Find where the given text appears and provide that cell's center as [x, y] coordinate. 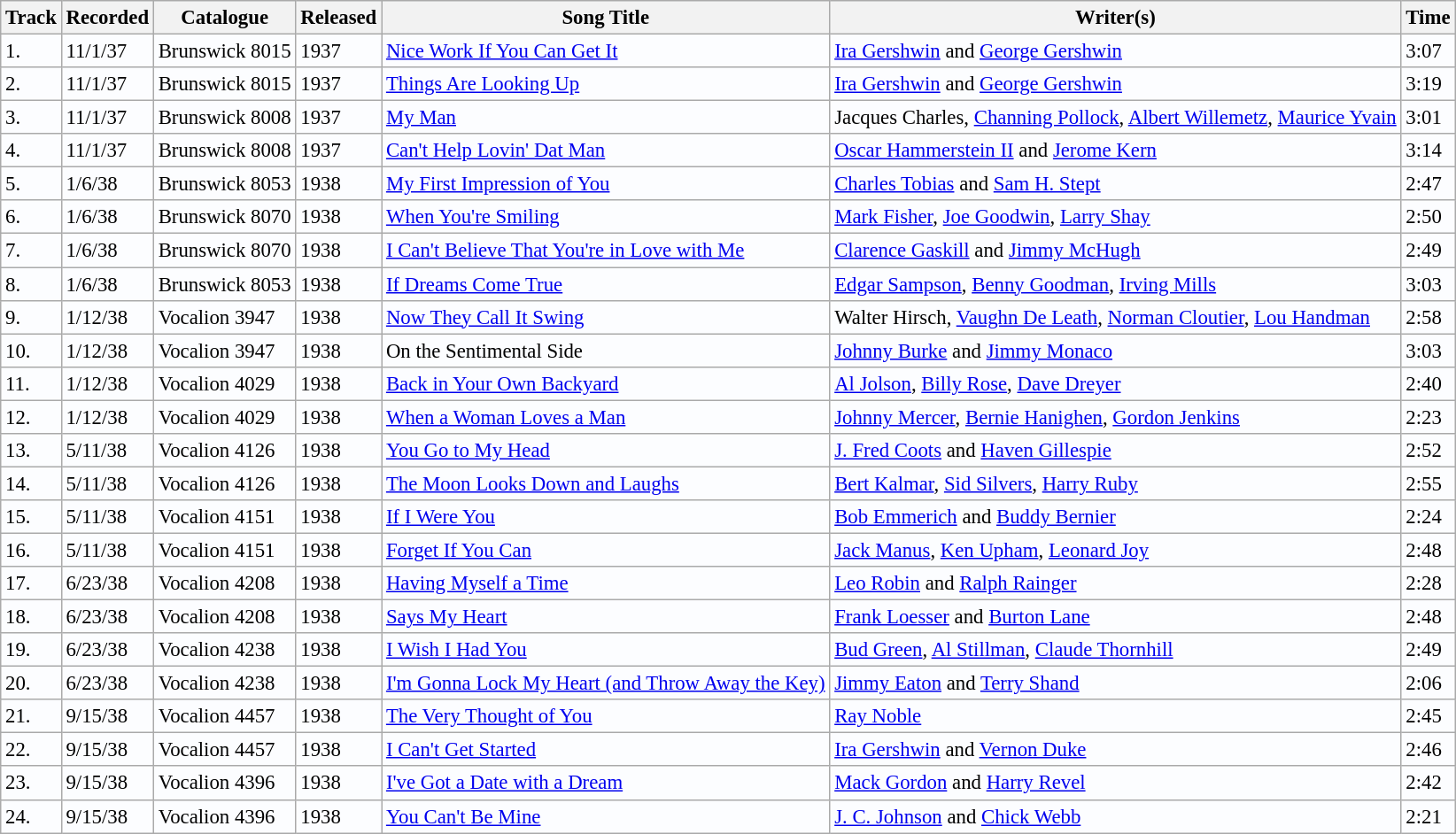
3. [31, 118]
21. [31, 716]
J. Fred Coots and Haven Gillespie [1116, 451]
22. [31, 750]
Writer(s) [1116, 18]
Al Jolson, Billy Rose, Dave Dreyer [1116, 383]
24. [31, 816]
2. [31, 84]
23. [31, 784]
Walter Hirsch, Vaughn De Leath, Norman Cloutier, Lou Handman [1116, 317]
On the Sentimental Side [606, 351]
Track [31, 18]
17. [31, 583]
6. [31, 217]
7. [31, 251]
3:07 [1428, 51]
2:45 [1428, 716]
3:19 [1428, 84]
The Moon Looks Down and Laughs [606, 483]
2:47 [1428, 184]
Bert Kalmar, Sid Silvers, Harry Ruby [1116, 483]
2:58 [1428, 317]
Johnny Mercer, Bernie Hanighen, Gordon Jenkins [1116, 417]
Oscar Hammerstein II and Jerome Kern [1116, 151]
You Go to My Head [606, 451]
Catalogue [225, 18]
Having Myself a Time [606, 583]
I Can't Believe That You're in Love with Me [606, 251]
If Dreams Come True [606, 284]
Nice Work If You Can Get It [606, 51]
Leo Robin and Ralph Rainger [1116, 583]
10. [31, 351]
2:28 [1428, 583]
Back in Your Own Backyard [606, 383]
I Can't Get Started [606, 750]
When You're Smiling [606, 217]
Now They Call It Swing [606, 317]
Bob Emmerich and Buddy Bernier [1116, 517]
Ray Noble [1116, 716]
Jimmy Eaton and Terry Shand [1116, 683]
2:21 [1428, 816]
I'm Gonna Lock My Heart (and Throw Away the Key) [606, 683]
2:52 [1428, 451]
When a Woman Loves a Man [606, 417]
Says My Heart [606, 617]
Bud Green, Al Stillman, Claude Thornhill [1116, 650]
The Very Thought of You [606, 716]
14. [31, 483]
13. [31, 451]
8. [31, 284]
20. [31, 683]
3:01 [1428, 118]
2:50 [1428, 217]
2:55 [1428, 483]
2:40 [1428, 383]
I've Got a Date with a Dream [606, 784]
Time [1428, 18]
1. [31, 51]
18. [31, 617]
2:06 [1428, 683]
19. [31, 650]
11. [31, 383]
Released [338, 18]
I Wish I Had You [606, 650]
9. [31, 317]
Jacques Charles, Channing Pollock, Albert Willemetz, Maurice Yvain [1116, 118]
16. [31, 550]
Mark Fisher, Joe Goodwin, Larry Shay [1116, 217]
2:24 [1428, 517]
2:46 [1428, 750]
Mack Gordon and Harry Revel [1116, 784]
2:23 [1428, 417]
J. C. Johnson and Chick Webb [1116, 816]
3:14 [1428, 151]
Jack Manus, Ken Upham, Leonard Joy [1116, 550]
Johnny Burke and Jimmy Monaco [1116, 351]
If I Were You [606, 517]
Can't Help Lovin' Dat Man [606, 151]
Song Title [606, 18]
Frank Loesser and Burton Lane [1116, 617]
Ira Gershwin and Vernon Duke [1116, 750]
Things Are Looking Up [606, 84]
You Can't Be Mine [606, 816]
5. [31, 184]
Forget If You Can [606, 550]
Clarence Gaskill and Jimmy McHugh [1116, 251]
My Man [606, 118]
2:42 [1428, 784]
15. [31, 517]
Edgar Sampson, Benny Goodman, Irving Mills [1116, 284]
12. [31, 417]
4. [31, 151]
Recorded [107, 18]
My First Impression of You [606, 184]
Charles Tobias and Sam H. Stept [1116, 184]
